Capture the cell that displays the provided text and extract its [X, Y] central coordinate. 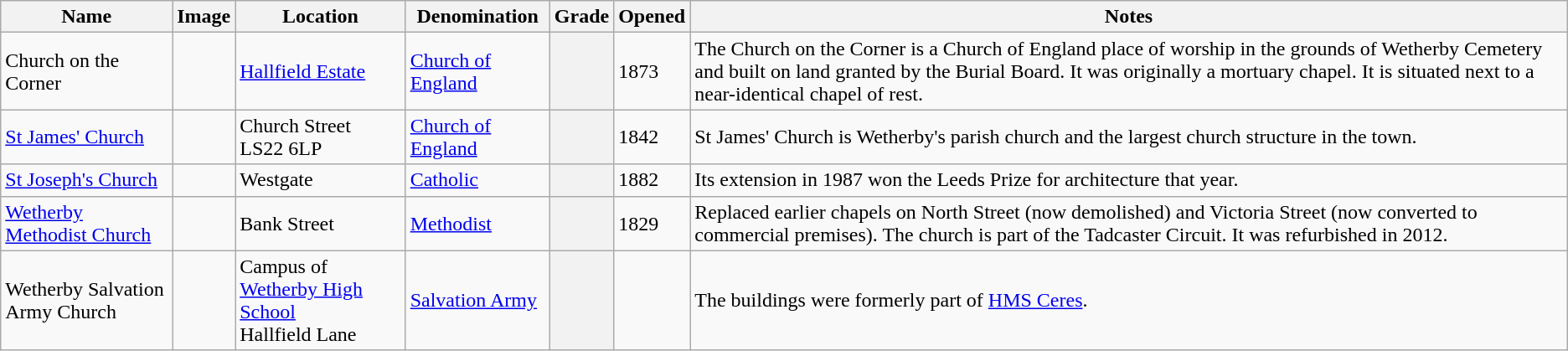
Westgate [320, 180]
St Joseph's Church [87, 180]
1842 [652, 137]
Opened [652, 17]
Campus of Wetherby High SchoolHallfield Lane [320, 300]
Wetherby Salvation Army Church [87, 300]
Image [204, 17]
St James' Church is Wetherby's parish church and the largest church structure in the town. [1129, 137]
Methodist [477, 223]
Church on the Corner [87, 71]
Salvation Army [477, 300]
Hallfield Estate [320, 71]
Its extension in 1987 won the Leeds Prize for architecture that year. [1129, 180]
Catholic [477, 180]
Name [87, 17]
Notes [1129, 17]
The buildings were formerly part of HMS Ceres. [1129, 300]
Church StreetLS22 6LP [320, 137]
Grade [581, 17]
Denomination [477, 17]
1882 [652, 180]
Bank Street [320, 223]
1829 [652, 223]
Location [320, 17]
St James' Church [87, 137]
Wetherby Methodist Church [87, 223]
1873 [652, 71]
